For the text-containing cell, return its midpoint in (X, Y) coordinate format. 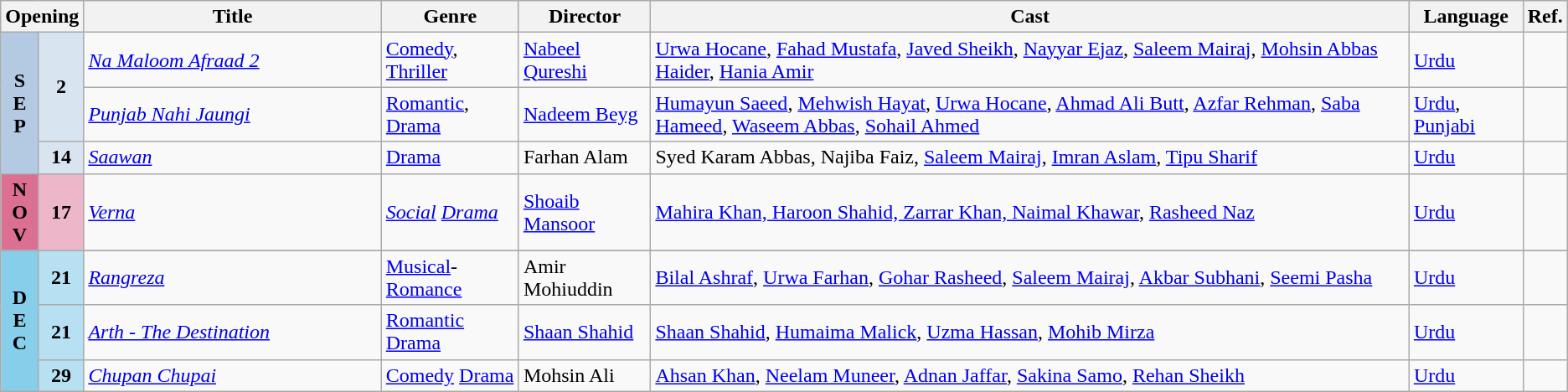
SEP (20, 103)
Verna (233, 212)
NOV (20, 212)
Na Maloom Afraad 2 (233, 60)
Syed Karam Abbas, Najiba Faiz, Saleem Mairaj, Imran Aslam, Tipu Sharif (1030, 157)
Director (585, 17)
Shaan Shahid, Humaima Malick, Uzma Hassan, Mohib Mirza (1030, 332)
Saawan (233, 157)
Rangreza (233, 278)
17 (61, 212)
Language (1466, 17)
Cast (1030, 17)
Chupan Chupai (233, 375)
Genre (450, 17)
Punjab Nahi Jaungi (233, 114)
Amir Mohiuddin (585, 278)
14 (61, 157)
Drama (450, 157)
Nabeel Qureshi (585, 60)
Ref. (1545, 17)
Romantic Drama (450, 332)
Comedy Drama (450, 375)
Urwa Hocane, Fahad Mustafa, Javed Sheikh, Nayyar Ejaz, Saleem Mairaj, Mohsin Abbas Haider, Hania Amir (1030, 60)
Farhan Alam (585, 157)
Shaan Shahid (585, 332)
DEC (20, 321)
Opening (42, 17)
Urdu, Punjabi (1466, 114)
Romantic, Drama (450, 114)
Ahsan Khan, Neelam Muneer, Adnan Jaffar, Sakina Samo, Rehan Sheikh (1030, 375)
Musical-Romance (450, 278)
29 (61, 375)
Nadeem Beyg (585, 114)
Humayun Saeed, Mehwish Hayat, Urwa Hocane, Ahmad Ali Butt, Azfar Rehman, Saba Hameed, Waseem Abbas, Sohail Ahmed (1030, 114)
Comedy, Thriller (450, 60)
Title (233, 17)
Bilal Ashraf, Urwa Farhan, Gohar Rasheed, Saleem Mairaj, Akbar Subhani, Seemi Pasha (1030, 278)
Mohsin Ali (585, 375)
Arth - The Destination (233, 332)
Social Drama (450, 212)
Mahira Khan, Haroon Shahid, Zarrar Khan, Naimal Khawar, Rasheed Naz (1030, 212)
2 (61, 87)
Shoaib Mansoor (585, 212)
